Find where the given text appears and provide that cell's center as (x, y) coordinate. 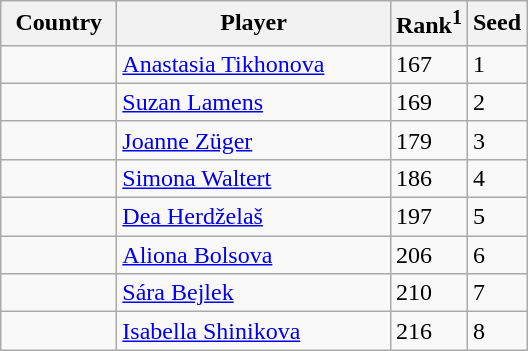
8 (496, 331)
6 (496, 255)
Rank1 (428, 24)
7 (496, 293)
Joanne Züger (254, 140)
Anastasia Tikhonova (254, 64)
186 (428, 178)
Seed (496, 24)
210 (428, 293)
216 (428, 331)
Country (59, 24)
Sára Bejlek (254, 293)
4 (496, 178)
167 (428, 64)
Aliona Bolsova (254, 255)
Isabella Shinikova (254, 331)
Suzan Lamens (254, 102)
206 (428, 255)
3 (496, 140)
1 (496, 64)
5 (496, 217)
2 (496, 102)
197 (428, 217)
Dea Herdželaš (254, 217)
Player (254, 24)
Simona Waltert (254, 178)
169 (428, 102)
179 (428, 140)
